Determine the (X, Y) coordinate at the center of the cell enclosing the given text.  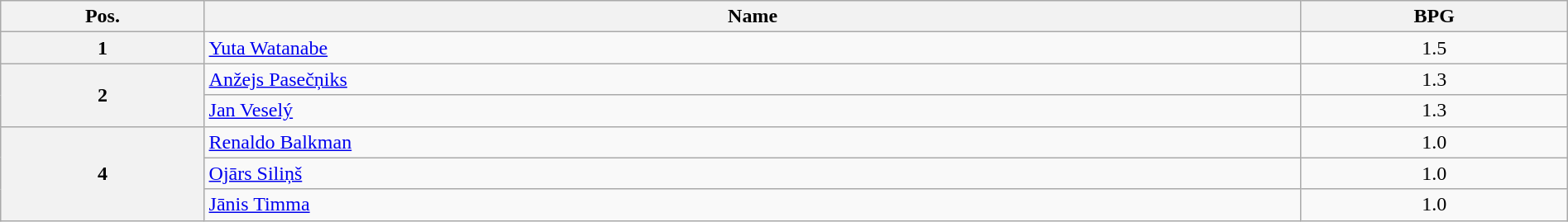
Jan Veselý (753, 111)
Jānis Timma (753, 205)
2 (103, 95)
Anžejs Pasečņiks (753, 79)
4 (103, 173)
Pos. (103, 17)
Name (753, 17)
Ojārs Siliņš (753, 173)
BPG (1434, 17)
Renaldo Balkman (753, 142)
1.5 (1434, 48)
Yuta Watanabe (753, 48)
1 (103, 48)
